Return the (X, Y) coordinate for the center point of the cell that contains the specified text.  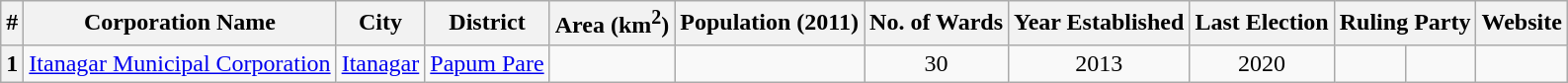
1 (12, 63)
Ruling Party (1405, 24)
Papum Pare (487, 63)
City (380, 24)
Website (1522, 24)
No. of Wards (937, 24)
2020 (1262, 63)
Last Election (1262, 24)
Area (km2) (613, 24)
2013 (1099, 63)
Itanagar (380, 63)
Year Established (1099, 24)
# (12, 24)
District (487, 24)
30 (937, 63)
Itanagar Municipal Corporation (180, 63)
Population (2011) (770, 24)
Corporation Name (180, 24)
